Extract the [X, Y] coordinate from the center of the cell holding the provided text.  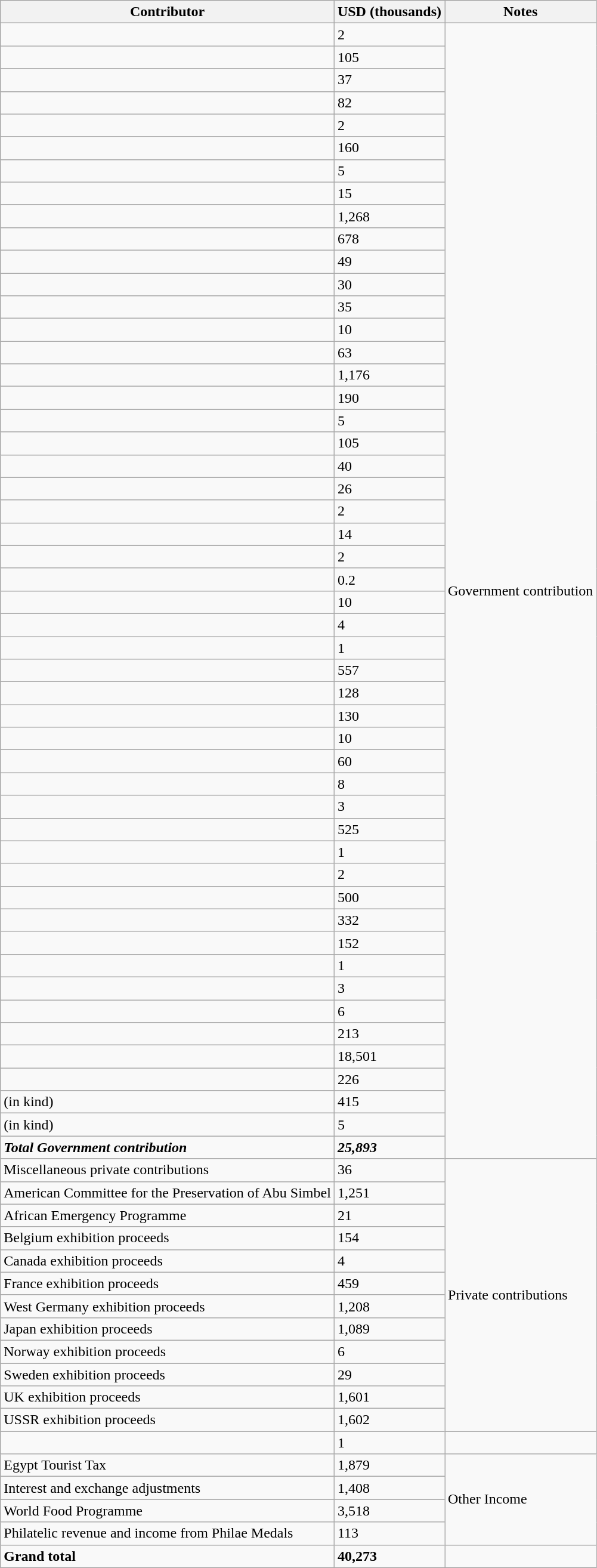
0.2 [389, 579]
1,089 [389, 1329]
UK exhibition proceeds [168, 1397]
459 [389, 1283]
1,176 [389, 375]
678 [389, 239]
Notes [521, 12]
Private contributions [521, 1295]
18,501 [389, 1057]
37 [389, 80]
West Germany exhibition proceeds [168, 1306]
60 [389, 761]
Grand total [168, 1556]
USD (thousands) [389, 12]
160 [389, 148]
21 [389, 1215]
15 [389, 193]
Egypt Tourist Tax [168, 1465]
1,251 [389, 1193]
332 [389, 920]
152 [389, 943]
3,518 [389, 1511]
82 [389, 103]
World Food Programme [168, 1511]
Government contribution [521, 591]
500 [389, 897]
525 [389, 829]
1,208 [389, 1306]
Japan exhibition proceeds [168, 1329]
1,408 [389, 1488]
USSR exhibition proceeds [168, 1420]
415 [389, 1102]
40,273 [389, 1556]
130 [389, 716]
8 [389, 784]
213 [389, 1034]
113 [389, 1533]
25,893 [389, 1147]
Sweden exhibition proceeds [168, 1374]
49 [389, 261]
226 [389, 1079]
American Committee for the Preservation of Abu Simbel [168, 1193]
African Emergency Programme [168, 1215]
1,602 [389, 1420]
30 [389, 285]
Philatelic revenue and income from Philae Medals [168, 1533]
1,601 [389, 1397]
26 [389, 489]
Interest and exchange adjustments [168, 1488]
1,268 [389, 216]
Miscellaneous private contributions [168, 1170]
France exhibition proceeds [168, 1283]
Norway exhibition proceeds [168, 1351]
63 [389, 353]
Canada exhibition proceeds [168, 1261]
36 [389, 1170]
Belgium exhibition proceeds [168, 1238]
190 [389, 398]
29 [389, 1374]
Other Income [521, 1499]
1,879 [389, 1465]
40 [389, 466]
35 [389, 307]
154 [389, 1238]
Contributor [168, 12]
557 [389, 671]
14 [389, 534]
128 [389, 693]
Total Government contribution [168, 1147]
